For the text-containing cell, return its midpoint in (X, Y) coordinate format. 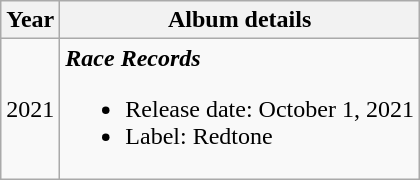
Year (30, 20)
Race RecordsRelease date: October 1, 2021Label: Redtone (240, 109)
Album details (240, 20)
2021 (30, 109)
